Output the [X, Y] coordinate of the center of the cell containing the given text.  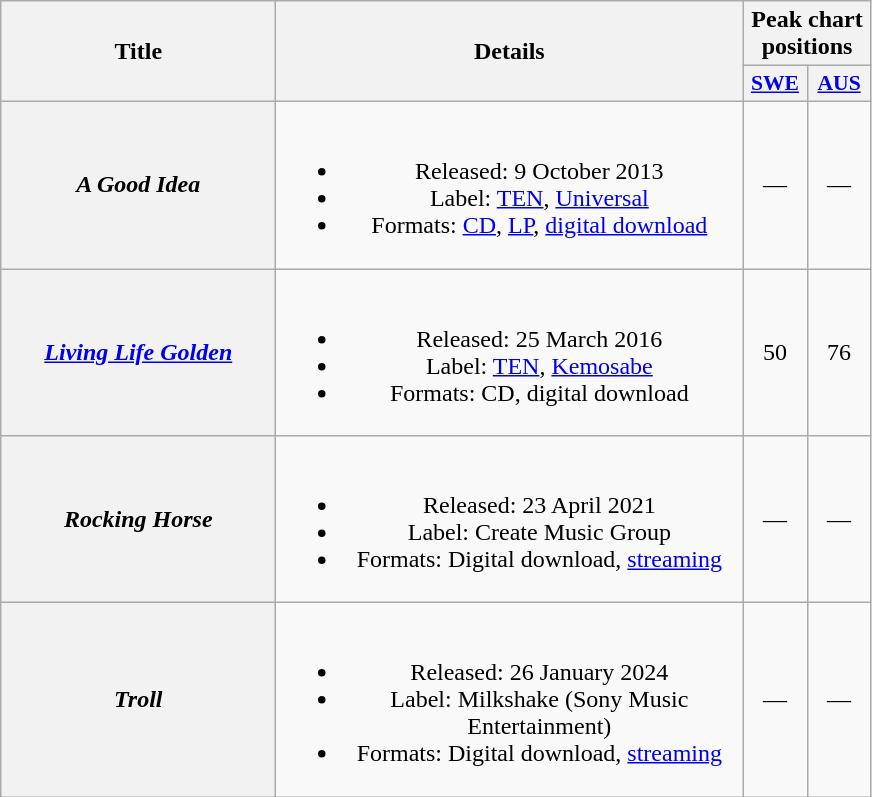
Details [510, 52]
Released: 25 March 2016Label: TEN, KemosabeFormats: CD, digital download [510, 352]
Living Life Golden [138, 352]
Rocking Horse [138, 520]
A Good Idea [138, 184]
50 [775, 352]
Released: 23 April 2021Label: Create Music GroupFormats: Digital download, streaming [510, 520]
AUS [839, 84]
SWE [775, 84]
Released: 26 January 2024Label: Milkshake (Sony Music Entertainment)Formats: Digital download, streaming [510, 700]
Troll [138, 700]
Released: 9 October 2013Label: TEN, UniversalFormats: CD, LP, digital download [510, 184]
Peak chart positions [807, 34]
76 [839, 352]
Title [138, 52]
